Return the [x, y] coordinate for the center point of the cell that contains the specified text.  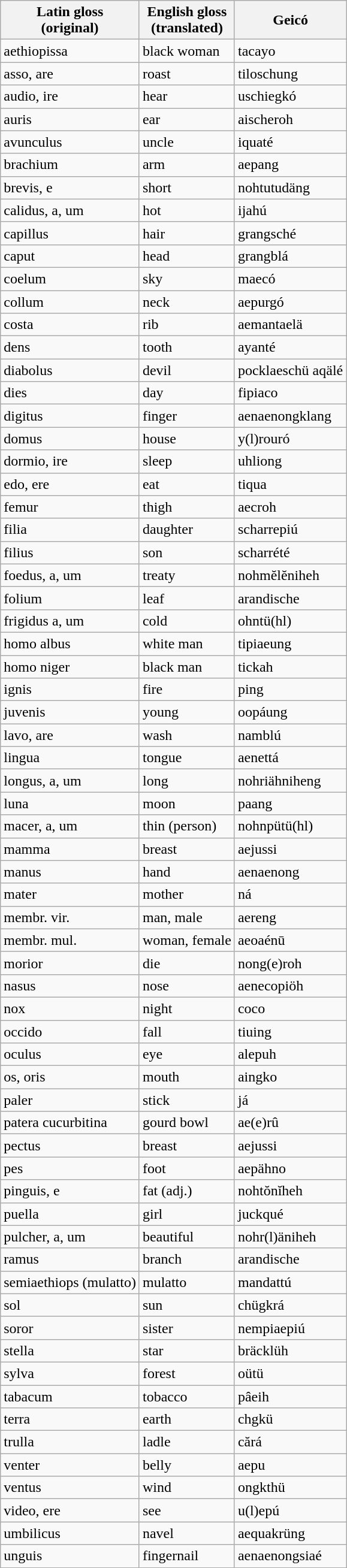
aischeroh [290, 119]
aereng [290, 917]
ramus [70, 1259]
aenettá [290, 758]
wash [187, 735]
pectus [70, 1146]
foot [187, 1168]
brachium [70, 165]
mouth [187, 1077]
forest [187, 1373]
cold [187, 621]
ná [290, 895]
treaty [187, 575]
coelum [70, 279]
costa [70, 325]
dens [70, 348]
grangblá [290, 256]
auris [70, 119]
eye [187, 1055]
collum [70, 301]
grangsché [290, 233]
juvenis [70, 712]
tabacum [70, 1397]
house [187, 439]
dies [70, 393]
avunculus [70, 142]
beautiful [187, 1237]
y(l)rouró [290, 439]
morior [70, 963]
aepu [290, 1465]
hear [187, 96]
black woman [187, 51]
tiuing [290, 1031]
scharrepiú [290, 530]
sol [70, 1305]
nox [70, 1008]
uhliong [290, 461]
ayanté [290, 348]
coco [290, 1008]
young [187, 712]
filia [70, 530]
fire [187, 690]
English gloss (translated) [187, 20]
rib [187, 325]
pes [70, 1168]
ping [290, 690]
hair [187, 233]
uncle [187, 142]
alepuh [290, 1055]
maecó [290, 279]
arm [187, 165]
bräcklüh [290, 1351]
stella [70, 1351]
man, male [187, 917]
woman, female [187, 940]
nasus [70, 986]
pulcher, a, um [70, 1237]
oopáung [290, 712]
short [187, 188]
night [187, 1008]
edo, ere [70, 484]
devil [187, 370]
gourd bowl [187, 1123]
sister [187, 1328]
wind [187, 1488]
brevis, e [70, 188]
puella [70, 1214]
die [187, 963]
terra [70, 1419]
aethiopissa [70, 51]
capillus [70, 233]
aenaenong [290, 872]
trulla [70, 1442]
ignis [70, 690]
aequakrüng [290, 1533]
umbilicus [70, 1533]
belly [187, 1465]
nohnpütü(hl) [290, 826]
fipiaco [290, 393]
luna [70, 803]
iquaté [290, 142]
foedus, a, um [70, 575]
aepurgó [290, 301]
lavo, are [70, 735]
head [187, 256]
neck [187, 301]
day [187, 393]
aeoaénū [290, 940]
aemantaelä [290, 325]
hot [187, 210]
nohriähniheng [290, 781]
unguis [70, 1556]
pinguis, e [70, 1191]
diabolus [70, 370]
uschiegkó [290, 96]
tongue [187, 758]
audio, ire [70, 96]
hand [187, 872]
tiloschung [290, 74]
nong(e)roh [290, 963]
dormio, ire [70, 461]
chügkrá [290, 1305]
tipiaeung [290, 643]
aenaenongklang [290, 416]
thin (person) [187, 826]
digitus [70, 416]
leaf [187, 598]
mamma [70, 849]
scharrété [290, 552]
manus [70, 872]
star [187, 1351]
paang [290, 803]
chgkü [290, 1419]
fall [187, 1031]
ae(e)rû [290, 1123]
black man [187, 667]
oütü [290, 1373]
aingko [290, 1077]
Geicó [290, 20]
nohtŏnĭheh [290, 1191]
aecroh [290, 507]
filius [70, 552]
domus [70, 439]
pocklaeschü aqälé [290, 370]
branch [187, 1259]
longus, a, um [70, 781]
aenecopiöh [290, 986]
tooth [187, 348]
stick [187, 1100]
femur [70, 507]
frigidus a, um [70, 621]
tiqua [290, 484]
lingua [70, 758]
asso, are [70, 74]
macer, a, um [70, 826]
caput [70, 256]
soror [70, 1328]
tacayo [290, 51]
sky [187, 279]
namblú [290, 735]
navel [187, 1533]
pâeih [290, 1397]
occido [70, 1031]
Latin gloss (original) [70, 20]
ohntü(hl) [290, 621]
nempiaepiú [290, 1328]
venter [70, 1465]
long [187, 781]
aepähno [290, 1168]
mulatto [187, 1282]
roast [187, 74]
sun [187, 1305]
nose [187, 986]
ijahú [290, 210]
u(l)epú [290, 1510]
juckqué [290, 1214]
mandattú [290, 1282]
patera cucurbitina [70, 1123]
mater [70, 895]
moon [187, 803]
homo niger [70, 667]
earth [187, 1419]
ear [187, 119]
finger [187, 416]
video, ere [70, 1510]
folium [70, 598]
tobacco [187, 1397]
see [187, 1510]
já [290, 1100]
white man [187, 643]
eat [187, 484]
calidus, a, um [70, 210]
aepang [290, 165]
nohmĕlĕniheh [290, 575]
girl [187, 1214]
membr. mul. [70, 940]
cărá [290, 1442]
fat (adj.) [187, 1191]
mother [187, 895]
paler [70, 1100]
semiaethiops (mulatto) [70, 1282]
membr. vir. [70, 917]
thigh [187, 507]
nohr(l)äniheh [290, 1237]
sleep [187, 461]
oculus [70, 1055]
fingernail [187, 1556]
daughter [187, 530]
homo albus [70, 643]
aenaenongsiaé [290, 1556]
os, oris [70, 1077]
nohtutudäng [290, 188]
ladle [187, 1442]
sylva [70, 1373]
son [187, 552]
ventus [70, 1488]
ongkthü [290, 1488]
tickah [290, 667]
